Return (X, Y) of the center of cell containing provided text 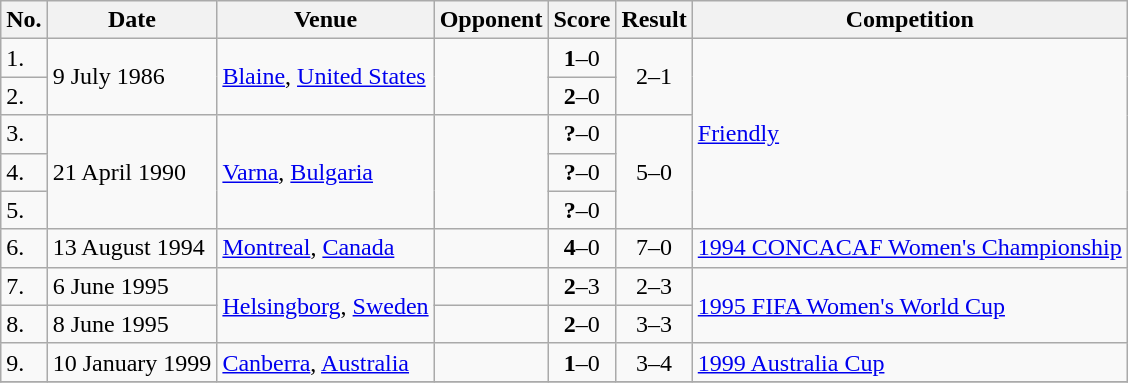
3–3 (654, 324)
Canberra, Australia (326, 362)
Result (654, 20)
3–4 (654, 362)
2. (24, 96)
Score (582, 20)
7–0 (654, 248)
Friendly (910, 134)
5–0 (654, 172)
4. (24, 172)
2–1 (654, 77)
Competition (910, 20)
No. (24, 20)
9. (24, 362)
1. (24, 58)
6. (24, 248)
Blaine, United States (326, 77)
1994 CONCACAF Women's Championship (910, 248)
5. (24, 210)
10 January 1999 (132, 362)
Date (132, 20)
8 June 1995 (132, 324)
3. (24, 134)
21 April 1990 (132, 172)
4–0 (582, 248)
9 July 1986 (132, 77)
Montreal, Canada (326, 248)
Venue (326, 20)
Varna, Bulgaria (326, 172)
1999 Australia Cup (910, 362)
1995 FIFA Women's World Cup (910, 305)
Opponent (491, 20)
Helsingborg, Sweden (326, 305)
13 August 1994 (132, 248)
6 June 1995 (132, 286)
8. (24, 324)
7. (24, 286)
